From the cell containing the given text, extract its center point as [X, Y] coordinate. 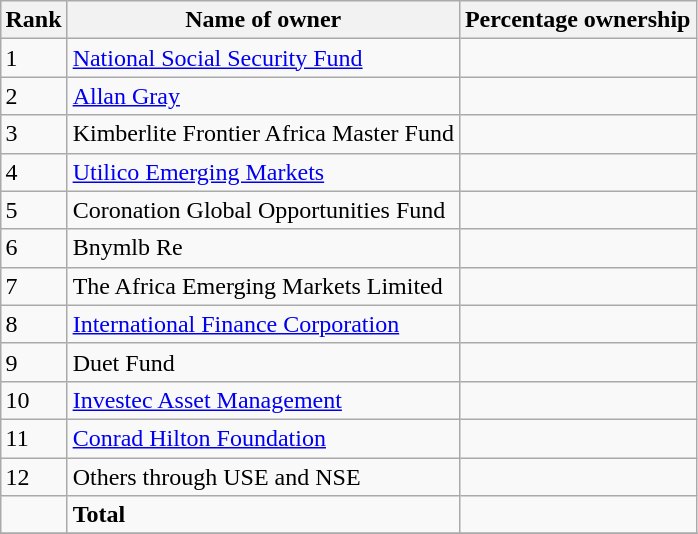
Bnymlb Re [263, 248]
Rank [34, 20]
9 [34, 362]
Total [263, 515]
Kimberlite Frontier Africa Master Fund [263, 134]
2 [34, 96]
Allan Gray [263, 96]
11 [34, 438]
Name of owner [263, 20]
12 [34, 477]
3 [34, 134]
Investec Asset Management [263, 400]
National Social Security Fund [263, 58]
Percentage ownership [578, 20]
Conrad Hilton Foundation [263, 438]
International Finance Corporation [263, 324]
Duet Fund [263, 362]
5 [34, 210]
1 [34, 58]
6 [34, 248]
Coronation Global Opportunities Fund [263, 210]
7 [34, 286]
8 [34, 324]
4 [34, 172]
10 [34, 400]
Others through USE and NSE [263, 477]
The Africa Emerging Markets Limited [263, 286]
Utilico Emerging Markets [263, 172]
